Capture the cell that displays the provided text and extract its [X, Y] central coordinate. 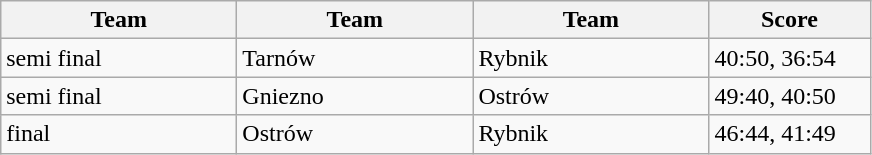
46:44, 41:49 [790, 134]
final [119, 134]
49:40, 40:50 [790, 96]
Score [790, 20]
40:50, 36:54 [790, 58]
Gniezno [355, 96]
Tarnów [355, 58]
